For the text-containing cell, return its midpoint in [x, y] coordinate format. 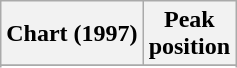
Peakposition [189, 34]
Chart (1997) [72, 34]
